Provide the [X, Y] coordinate of the cell's center where the given text is located.  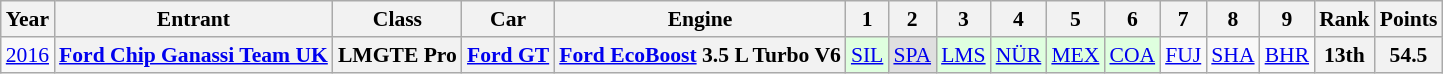
Engine [700, 19]
7 [1183, 19]
SIL [868, 55]
Ford EcoBoost 3.5 L Turbo V6 [700, 55]
1 [868, 19]
FUJ [1183, 55]
Rank [1344, 19]
COA [1132, 55]
Ford GT [508, 55]
2016 [28, 55]
Entrant [194, 19]
SHA [1232, 55]
MEX [1075, 55]
Car [508, 19]
Ford Chip Ganassi Team UK [194, 55]
LMS [964, 55]
2 [912, 19]
BHR [1288, 55]
3 [964, 19]
Points [1409, 19]
Class [398, 19]
SPA [912, 55]
LMGTE Pro [398, 55]
Year [28, 19]
6 [1132, 19]
8 [1232, 19]
4 [1019, 19]
54.5 [1409, 55]
NÜR [1019, 55]
9 [1288, 19]
5 [1075, 19]
13th [1344, 55]
